Return [X, Y] of the center of cell containing provided text 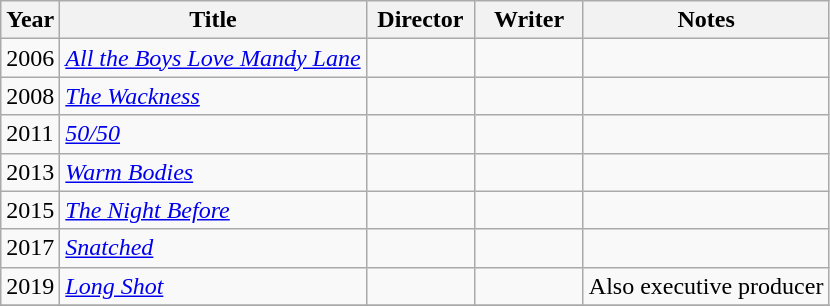
The Wackness [213, 96]
2017 [30, 248]
2015 [30, 210]
2011 [30, 134]
2019 [30, 286]
2013 [30, 172]
Long Shot [213, 286]
50/50 [213, 134]
The Night Before [213, 210]
Year [30, 20]
Title [213, 20]
Writer [530, 20]
All the Boys Love Mandy Lane [213, 58]
Also executive producer [706, 286]
Warm Bodies [213, 172]
2008 [30, 96]
Director [420, 20]
Snatched [213, 248]
Notes [706, 20]
2006 [30, 58]
